Scan for the cell matching the given text and deliver its [X, Y] coordinate at center. 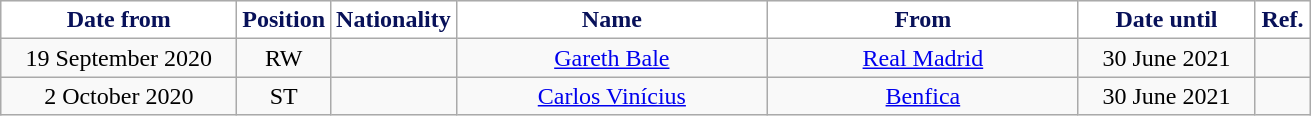
Nationality [394, 20]
Real Madrid [922, 58]
2 October 2020 [119, 96]
Position [284, 20]
Benfica [922, 96]
From [922, 20]
RW [284, 58]
ST [284, 96]
Name [612, 20]
19 September 2020 [119, 58]
Carlos Vinícius [612, 96]
Date until [1166, 20]
Ref. [1282, 20]
Date from [119, 20]
Gareth Bale [612, 58]
